Scan for the cell matching the given text and deliver its [X, Y] coordinate at center. 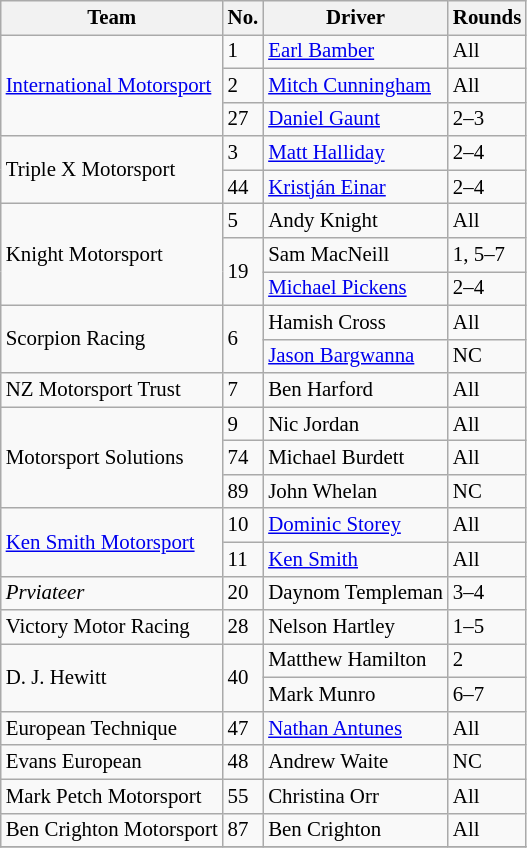
10 [244, 525]
NZ Motorsport Trust [112, 390]
40 [244, 678]
Kristján Einar [356, 187]
Mark Munro [356, 695]
3–4 [487, 593]
Ken Smith Motorsport [112, 542]
Ben Harford [356, 390]
Andy Knight [356, 221]
55 [244, 796]
Team [112, 18]
20 [244, 593]
Michael Pickens [356, 288]
11 [244, 559]
Sam MacNeill [356, 255]
44 [244, 187]
1, 5–7 [487, 255]
Mitch Cunningham [356, 85]
Matt Halliday [356, 153]
Scorpion Racing [112, 339]
1–5 [487, 627]
Ken Smith [356, 559]
Christina Orr [356, 796]
Rounds [487, 18]
6–7 [487, 695]
28 [244, 627]
Knight Motorsport [112, 255]
9 [244, 424]
2–3 [487, 119]
74 [244, 458]
Jason Bargwanna [356, 356]
3 [244, 153]
Ben Crighton Motorsport [112, 830]
19 [244, 272]
Andrew Waite [356, 762]
Victory Motor Racing [112, 627]
Matthew Hamilton [356, 661]
Daynom Templeman [356, 593]
John Whelan [356, 491]
47 [244, 728]
Driver [356, 18]
Triple X Motorsport [112, 170]
Michael Burdett [356, 458]
European Technique [112, 728]
International Motorsport [112, 85]
Evans European [112, 762]
Earl Bamber [356, 51]
Nathan Antunes [356, 728]
1 [244, 51]
87 [244, 830]
Mark Petch Motorsport [112, 796]
Motorsport Solutions [112, 458]
Dominic Storey [356, 525]
89 [244, 491]
No. [244, 18]
Hamish Cross [356, 322]
27 [244, 119]
Ben Crighton [356, 830]
5 [244, 221]
Daniel Gaunt [356, 119]
D. J. Hewitt [112, 678]
6 [244, 339]
7 [244, 390]
48 [244, 762]
Prviateer [112, 593]
Nic Jordan [356, 424]
Nelson Hartley [356, 627]
